Extract the (x, y) coordinate from the center of the cell holding the provided text.  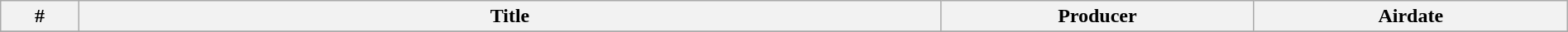
Producer (1097, 16)
# (40, 16)
Airdate (1411, 16)
Title (509, 16)
